Provide the [x, y] coordinate of the cell's center where the given text is located.  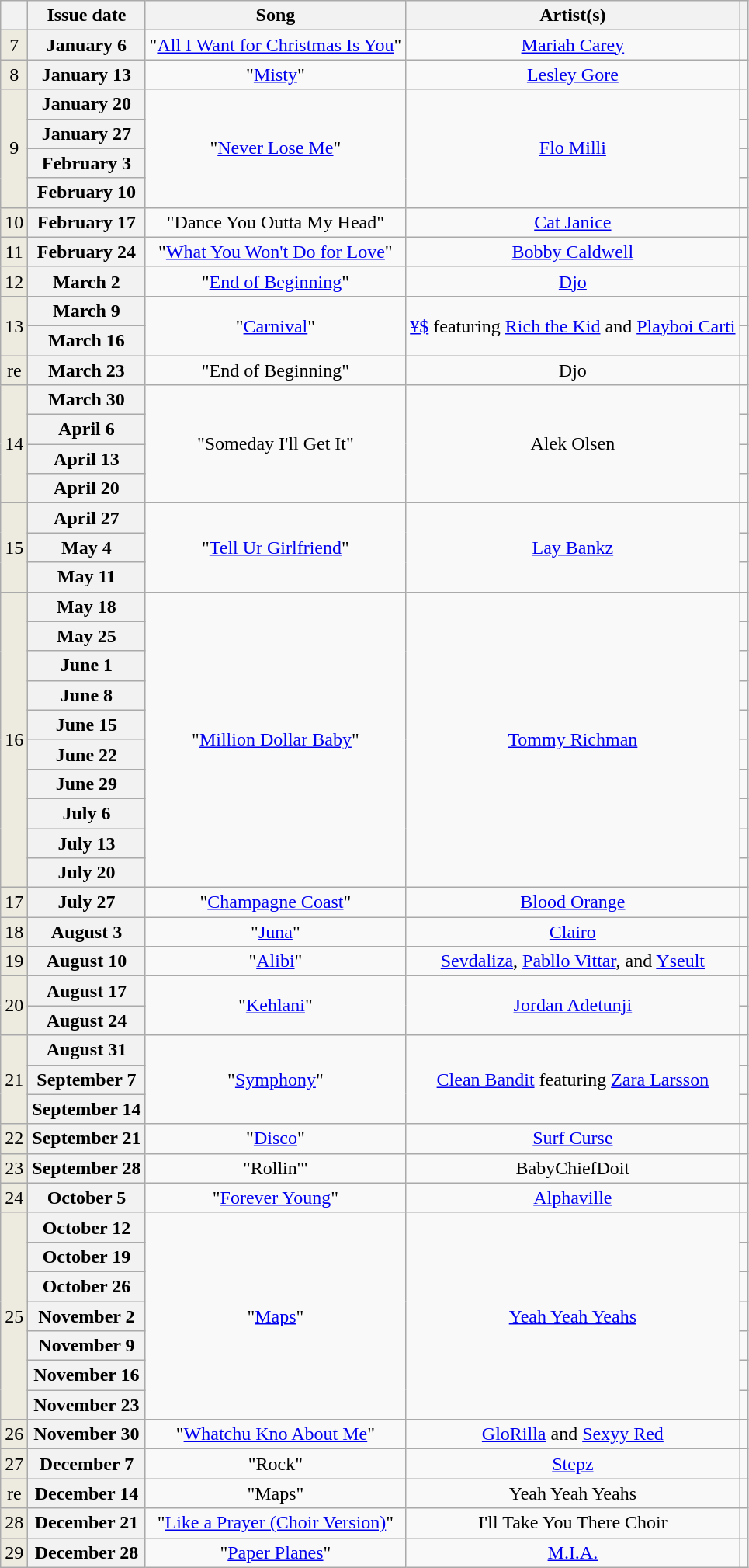
"Rollin'" [276, 1168]
15 [14, 548]
August 3 [87, 932]
February 24 [87, 252]
Flo Milli [573, 148]
Song [276, 16]
11 [14, 252]
March 9 [87, 311]
7 [14, 45]
December 21 [87, 1523]
Sevdaliza, Pabllo Vittar, and Yseult [573, 961]
May 4 [87, 548]
Lesley Gore [573, 75]
January 6 [87, 45]
July 20 [87, 873]
29 [14, 1552]
Mariah Carey [573, 45]
November 30 [87, 1434]
"Alibi" [276, 961]
March 30 [87, 400]
"Forever Young" [276, 1198]
Blood Orange [573, 902]
I'll Take You There Choir [573, 1523]
June 29 [87, 784]
November 2 [87, 1316]
August 31 [87, 1050]
August 24 [87, 1020]
"Rock" [276, 1464]
24 [14, 1198]
January 13 [87, 75]
"All I Want for Christmas Is You" [276, 45]
November 9 [87, 1346]
April 20 [87, 488]
Lay Bankz [573, 548]
28 [14, 1523]
"Tell Ur Girlfriend" [276, 548]
September 7 [87, 1080]
"Like a Prayer (Choir Version)" [276, 1523]
Tommy Richman [573, 739]
Stepz [573, 1464]
"Disco" [276, 1139]
March 23 [87, 370]
"Misty" [276, 75]
January 20 [87, 104]
October 12 [87, 1227]
Alphaville [573, 1198]
23 [14, 1168]
September 28 [87, 1168]
June 22 [87, 754]
April 13 [87, 459]
"Carnival" [276, 325]
Cat Janice [573, 222]
December 14 [87, 1493]
M.I.A. [573, 1552]
9 [14, 148]
April 27 [87, 518]
21 [14, 1080]
"Paper Planes" [276, 1552]
Issue date [87, 16]
May 11 [87, 577]
25 [14, 1316]
27 [14, 1464]
Jordan Adetunji [573, 1006]
February 3 [87, 163]
"Juna" [276, 932]
December 7 [87, 1464]
Alek Olsen [573, 444]
12 [14, 281]
Clairo [573, 932]
"Someday I'll Get It" [276, 444]
BabyChiefDoit [573, 1168]
10 [14, 222]
July 27 [87, 902]
January 27 [87, 134]
June 15 [87, 725]
July 13 [87, 843]
"Champagne Coast" [276, 902]
Surf Curse [573, 1139]
March 16 [87, 340]
June 1 [87, 666]
May 18 [87, 607]
"Never Lose Me" [276, 148]
June 8 [87, 695]
October 19 [87, 1257]
November 23 [87, 1405]
"What You Won't Do for Love" [276, 252]
14 [14, 444]
August 10 [87, 961]
July 6 [87, 813]
26 [14, 1434]
"Symphony" [276, 1080]
Clean Bandit featuring Zara Larsson [573, 1080]
May 25 [87, 636]
"Million Dollar Baby" [276, 739]
16 [14, 739]
8 [14, 75]
17 [14, 902]
October 5 [87, 1198]
GloRilla and Sexyy Red [573, 1434]
13 [14, 325]
December 28 [87, 1552]
¥$ featuring Rich the Kid and Playboi Carti [573, 325]
18 [14, 932]
February 17 [87, 222]
October 26 [87, 1286]
August 17 [87, 991]
Artist(s) [573, 16]
"Dance You Outta My Head" [276, 222]
April 6 [87, 429]
"Kehlani" [276, 1006]
March 2 [87, 281]
22 [14, 1139]
19 [14, 961]
20 [14, 1006]
September 21 [87, 1139]
February 10 [87, 193]
September 14 [87, 1109]
Bobby Caldwell [573, 252]
November 16 [87, 1375]
"Whatchu Kno About Me" [276, 1434]
